Provide the (x, y) coordinate of the cell's center where the given text is located.  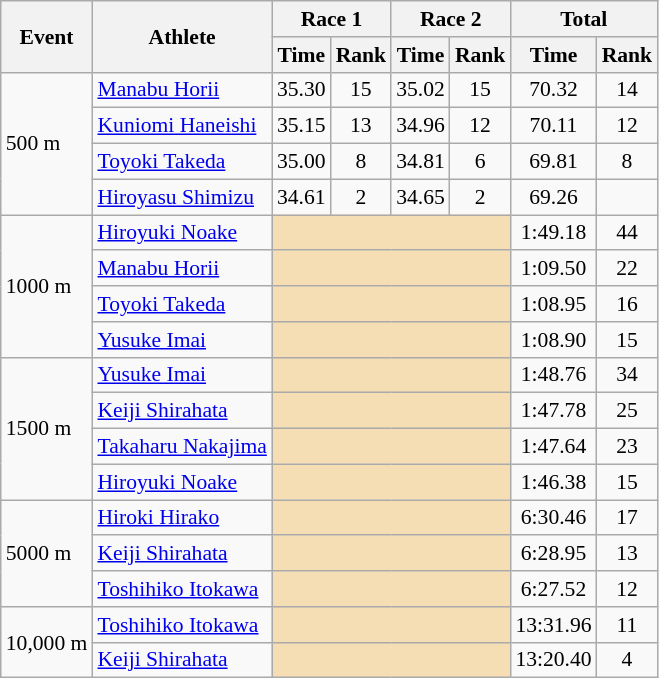
35.15 (302, 126)
34 (628, 375)
1:09.50 (553, 269)
35.02 (420, 90)
70.32 (553, 90)
Total (584, 19)
1:48.76 (553, 375)
Kuniomi Haneishi (182, 126)
34.61 (302, 197)
1:46.38 (553, 482)
Hiroyasu Shimizu (182, 197)
11 (628, 625)
6:30.46 (553, 518)
6 (480, 162)
14 (628, 90)
1500 m (47, 428)
69.26 (553, 197)
5000 m (47, 554)
25 (628, 411)
13:20.40 (553, 660)
1:49.18 (553, 233)
34.96 (420, 126)
1:08.95 (553, 304)
69.81 (553, 162)
1000 m (47, 286)
Athlete (182, 36)
500 m (47, 143)
22 (628, 269)
6:28.95 (553, 554)
Race 1 (332, 19)
34.81 (420, 162)
1:47.78 (553, 411)
70.11 (553, 126)
35.00 (302, 162)
1:08.90 (553, 340)
Takaharu Nakajima (182, 447)
6:27.52 (553, 589)
23 (628, 447)
17 (628, 518)
Event (47, 36)
16 (628, 304)
Hiroki Hirako (182, 518)
4 (628, 660)
1:47.64 (553, 447)
10,000 m (47, 642)
Race 2 (450, 19)
44 (628, 233)
13:31.96 (553, 625)
34.65 (420, 197)
35.30 (302, 90)
